Search for the cell housing the specified text and yield its [x, y] center coordinate. 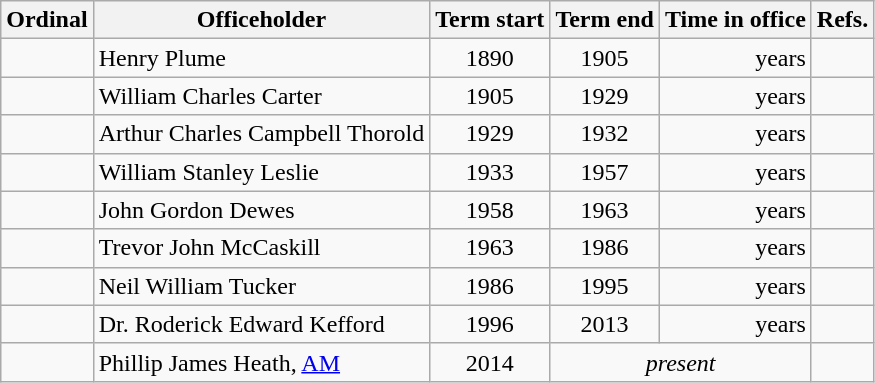
Trevor John McCaskill [262, 248]
1932 [605, 134]
William Stanley Leslie [262, 172]
1996 [490, 324]
1958 [490, 210]
Officeholder [262, 20]
1995 [605, 286]
1957 [605, 172]
Term start [490, 20]
William Charles Carter [262, 96]
1890 [490, 58]
Neil William Tucker [262, 286]
2014 [490, 362]
Dr. Roderick Edward Kefford [262, 324]
Time in office [735, 20]
Ordinal [47, 20]
Term end [605, 20]
Arthur Charles Campbell Thorold [262, 134]
present [680, 362]
1933 [490, 172]
John Gordon Dewes [262, 210]
Phillip James Heath, AM [262, 362]
Refs. [842, 20]
2013 [605, 324]
Henry Plume [262, 58]
